Pinpoint the cell where the given text exists, returning its (x, y) midpoint coordinate. 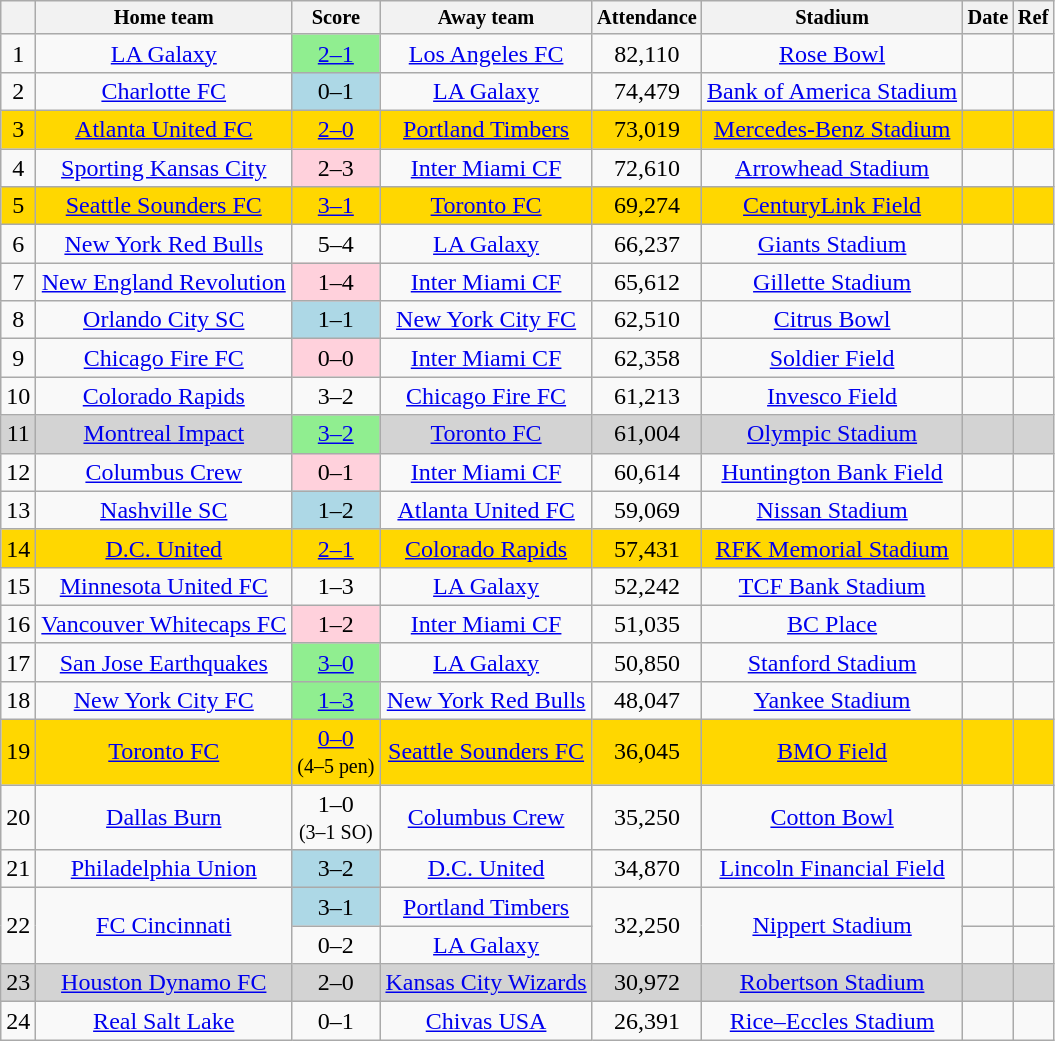
22 (18, 926)
35,250 (646, 818)
82,110 (646, 53)
Real Salt Lake (164, 1021)
2–3 (336, 168)
62,510 (646, 320)
Chivas USA (486, 1021)
66,237 (646, 244)
New England Revolution (164, 282)
48,047 (646, 700)
26,391 (646, 1021)
Invesco Field (832, 396)
Kansas City Wizards (486, 983)
19 (18, 752)
51,035 (646, 624)
21 (18, 869)
5 (18, 206)
2 (18, 91)
0–0 (336, 358)
8 (18, 320)
50,850 (646, 662)
Rice–Eccles Stadium (832, 1021)
14 (18, 548)
RFK Memorial Stadium (832, 548)
0–0(4–5 pen) (336, 752)
12 (18, 472)
9 (18, 358)
36,045 (646, 752)
73,019 (646, 130)
74,479 (646, 91)
TCF Bank Stadium (832, 586)
Huntington Bank Field (832, 472)
Ref (1033, 18)
18 (18, 700)
Nippert Stadium (832, 926)
10 (18, 396)
Giants Stadium (832, 244)
Rose Bowl (832, 53)
Sporting Kansas City (164, 168)
16 (18, 624)
Charlotte FC (164, 91)
Away team (486, 18)
Score (336, 18)
Arrowhead Stadium (832, 168)
24 (18, 1021)
13 (18, 510)
Soldier Field (832, 358)
Nashville SC (164, 510)
1–4 (336, 282)
32,250 (646, 926)
Gillette Stadium (832, 282)
Home team (164, 18)
Attendance (646, 18)
Robertson Stadium (832, 983)
Orlando City SC (164, 320)
59,069 (646, 510)
Date (988, 18)
34,870 (646, 869)
Citrus Bowl (832, 320)
Philadelphia Union (164, 869)
Mercedes-Benz Stadium (832, 130)
6 (18, 244)
61,004 (646, 434)
62,358 (646, 358)
52,242 (646, 586)
Dallas Burn (164, 818)
Lincoln Financial Field (832, 869)
11 (18, 434)
1 (18, 53)
Stanford Stadium (832, 662)
1–1 (336, 320)
Minnesota United FC (164, 586)
3 (18, 130)
30,972 (646, 983)
7 (18, 282)
Cotton Bowl (832, 818)
72,610 (646, 168)
17 (18, 662)
Yankee Stadium (832, 700)
Montreal Impact (164, 434)
Vancouver Whitecaps FC (164, 624)
65,612 (646, 282)
Nissan Stadium (832, 510)
60,614 (646, 472)
Stadium (832, 18)
Olympic Stadium (832, 434)
BMO Field (832, 752)
4 (18, 168)
3–0 (336, 662)
69,274 (646, 206)
BC Place (832, 624)
15 (18, 586)
0–2 (336, 945)
1–0(3–1 SO) (336, 818)
61,213 (646, 396)
Bank of America Stadium (832, 91)
Houston Dynamo FC (164, 983)
San Jose Earthquakes (164, 662)
CenturyLink Field (832, 206)
Los Angeles FC (486, 53)
57,431 (646, 548)
FC Cincinnati (164, 926)
5–4 (336, 244)
23 (18, 983)
20 (18, 818)
